For the text-containing cell, return its midpoint in (X, Y) coordinate format. 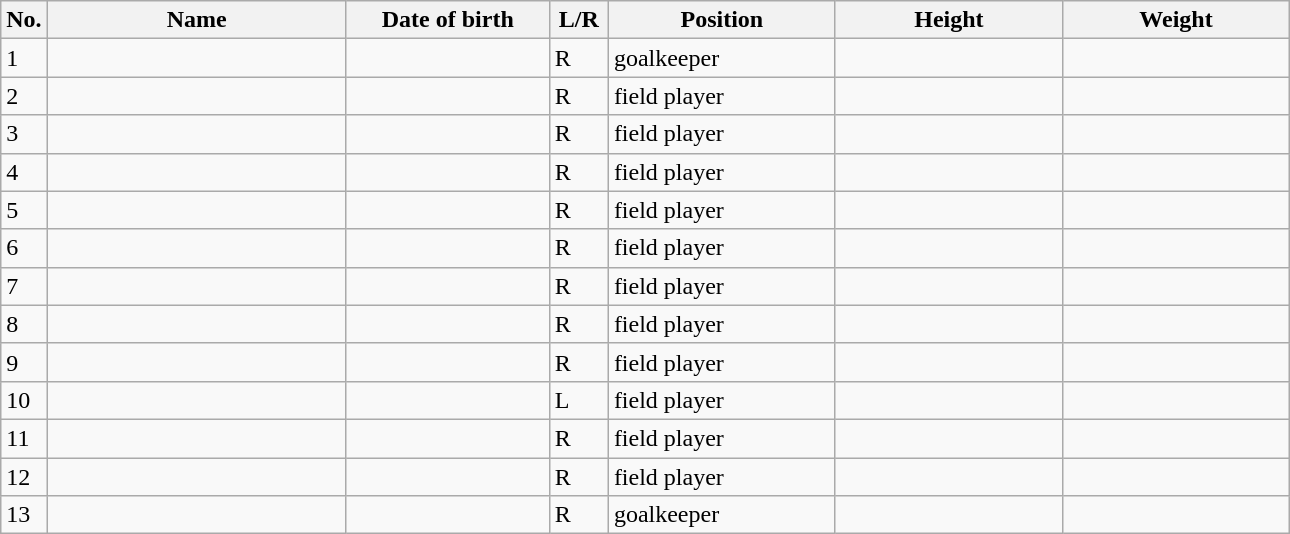
L/R (578, 20)
10 (24, 400)
8 (24, 324)
2 (24, 96)
11 (24, 438)
7 (24, 286)
4 (24, 172)
No. (24, 20)
Date of birth (448, 20)
L (578, 400)
1 (24, 58)
6 (24, 248)
12 (24, 477)
Name (196, 20)
9 (24, 362)
3 (24, 134)
13 (24, 515)
Height (948, 20)
5 (24, 210)
Weight (1176, 20)
Position (722, 20)
